For the text-containing cell, return its midpoint in (X, Y) coordinate format. 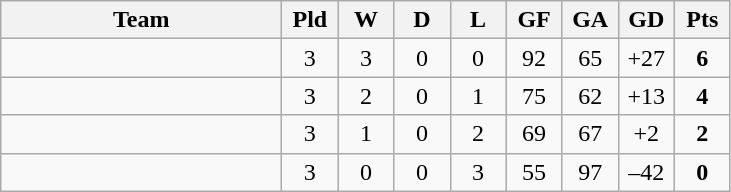
92 (534, 58)
Team (142, 20)
–42 (646, 172)
GD (646, 20)
65 (590, 58)
W (366, 20)
97 (590, 172)
+13 (646, 96)
Pts (702, 20)
75 (534, 96)
62 (590, 96)
Pld (310, 20)
67 (590, 134)
69 (534, 134)
L (478, 20)
6 (702, 58)
D (422, 20)
GA (590, 20)
4 (702, 96)
+27 (646, 58)
55 (534, 172)
+2 (646, 134)
GF (534, 20)
